Pinpoint the cell where the given text exists, returning its [X, Y] midpoint coordinate. 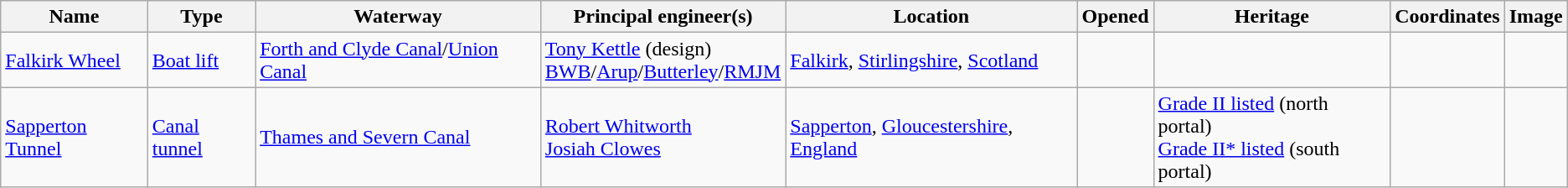
Name [75, 17]
Robert WhitworthJosiah Clowes [663, 138]
Sapperton Tunnel [75, 138]
Falkirk, Stirlingshire, Scotland [931, 60]
Falkirk Wheel [75, 60]
Coordinates [1447, 17]
Grade II listed (north portal)Grade II* listed (south portal) [1271, 138]
Thames and Severn Canal [399, 138]
Heritage [1271, 17]
Sapperton, Gloucestershire, England [931, 138]
Principal engineer(s) [663, 17]
Canal tunnel [201, 138]
Opened [1116, 17]
Tony Kettle (design)BWB/Arup/Butterley/RMJM [663, 60]
Waterway [399, 17]
Forth and Clyde Canal/Union Canal [399, 60]
Location [931, 17]
Type [201, 17]
Image [1536, 17]
Boat lift [201, 60]
